Provide the (X, Y) coordinate of the cell's center where the given text is located.  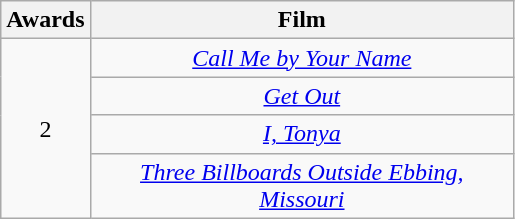
Call Me by Your Name (302, 58)
I, Tonya (302, 134)
Get Out (302, 96)
Awards (46, 20)
Three Billboards Outside Ebbing, Missouri (302, 186)
2 (46, 128)
Film (302, 20)
